Locate the cell with the specified text and output its [x, y] center coordinate. 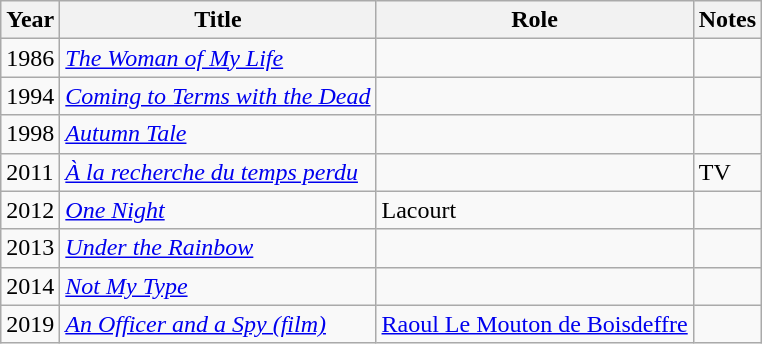
Coming to Terms with the Dead [218, 96]
The Woman of My Life [218, 58]
Under the Rainbow [218, 248]
Notes [727, 20]
2014 [30, 286]
Raoul Le Mouton de Boisdeffre [534, 324]
1998 [30, 134]
Year [30, 20]
Not My Type [218, 286]
One Night [218, 210]
1994 [30, 96]
2013 [30, 248]
2011 [30, 172]
Title [218, 20]
TV [727, 172]
1986 [30, 58]
Lacourt [534, 210]
Role [534, 20]
2019 [30, 324]
Autumn Tale [218, 134]
2012 [30, 210]
À la recherche du temps perdu [218, 172]
An Officer and a Spy (film) [218, 324]
